Pinpoint the cell where the given text exists, returning its [X, Y] midpoint coordinate. 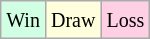
Win [24, 20]
Loss [126, 20]
Draw [72, 20]
